Detect which cell encompasses the target text, then output its [X, Y] center coordinate. 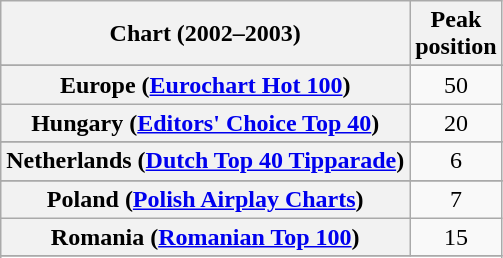
20 [456, 123]
50 [456, 85]
15 [456, 237]
7 [456, 199]
Peakposition [456, 34]
Poland (Polish Airplay Charts) [206, 199]
Hungary (Editors' Choice Top 40) [206, 123]
Netherlands (Dutch Top 40 Tipparade) [206, 161]
Romania (Romanian Top 100) [206, 237]
Chart (2002–2003) [206, 34]
Europe (Eurochart Hot 100) [206, 85]
6 [456, 161]
